Identify which cell holds the provided text, then report its (x, y) central coordinate. 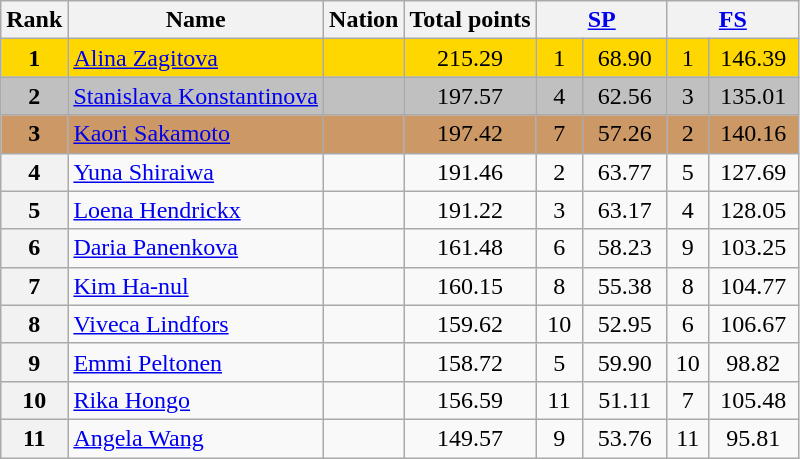
52.95 (624, 324)
63.17 (624, 210)
Alina Zagitova (196, 58)
Angela Wang (196, 438)
156.59 (470, 400)
106.67 (753, 324)
63.77 (624, 172)
59.90 (624, 362)
Rika Hongo (196, 400)
Nation (364, 20)
104.77 (753, 286)
135.01 (753, 96)
197.42 (470, 134)
FS (732, 20)
Yuna Shiraiwa (196, 172)
Loena Hendrickx (196, 210)
191.46 (470, 172)
Emmi Peltonen (196, 362)
Kaori Sakamoto (196, 134)
215.29 (470, 58)
SP (602, 20)
Viveca Lindfors (196, 324)
140.16 (753, 134)
95.81 (753, 438)
68.90 (624, 58)
159.62 (470, 324)
160.15 (470, 286)
146.39 (753, 58)
53.76 (624, 438)
127.69 (753, 172)
58.23 (624, 248)
197.57 (470, 96)
158.72 (470, 362)
62.56 (624, 96)
Daria Panenkova (196, 248)
161.48 (470, 248)
191.22 (470, 210)
Total points (470, 20)
Kim Ha-nul (196, 286)
Rank (34, 20)
Stanislava Konstantinova (196, 96)
57.26 (624, 134)
103.25 (753, 248)
98.82 (753, 362)
105.48 (753, 400)
149.57 (470, 438)
55.38 (624, 286)
128.05 (753, 210)
Name (196, 20)
51.11 (624, 400)
